Provide the [x, y] coordinate of the cell's center where the given text is located.  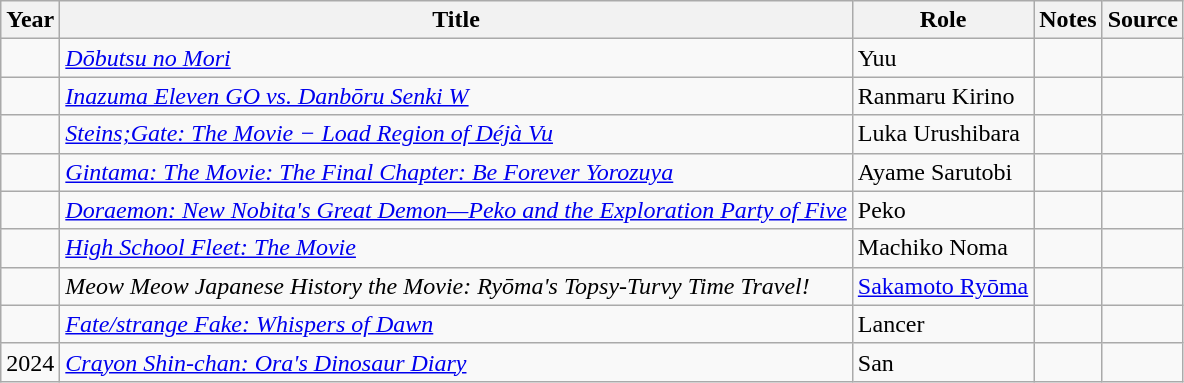
Peko [942, 210]
Doraemon: New Nobita's Great Demon—Peko and the Exploration Party of Five [456, 210]
2024 [30, 362]
San [942, 362]
Notes [1068, 20]
Steins;Gate: The Movie − Load Region of Déjà Vu [456, 134]
Fate/strange Fake: Whispers of Dawn [456, 324]
Title [456, 20]
Year [30, 20]
Meow Meow Japanese History the Movie: Ryōma's Topsy-Turvy Time Travel! [456, 286]
Ranmaru Kirino [942, 96]
Crayon Shin-chan: Ora's Dinosaur Diary [456, 362]
Inazuma Eleven GO vs. Danbōru Senki W [456, 96]
Luka Urushibara [942, 134]
Lancer [942, 324]
Sakamoto Ryōma [942, 286]
Gintama: The Movie: The Final Chapter: Be Forever Yorozuya [456, 172]
High School Fleet: The Movie [456, 248]
Source [1142, 20]
Machiko Noma [942, 248]
Ayame Sarutobi [942, 172]
Dōbutsu no Mori [456, 58]
Role [942, 20]
Yuu [942, 58]
